Identify which cell holds the provided text, then report its (X, Y) central coordinate. 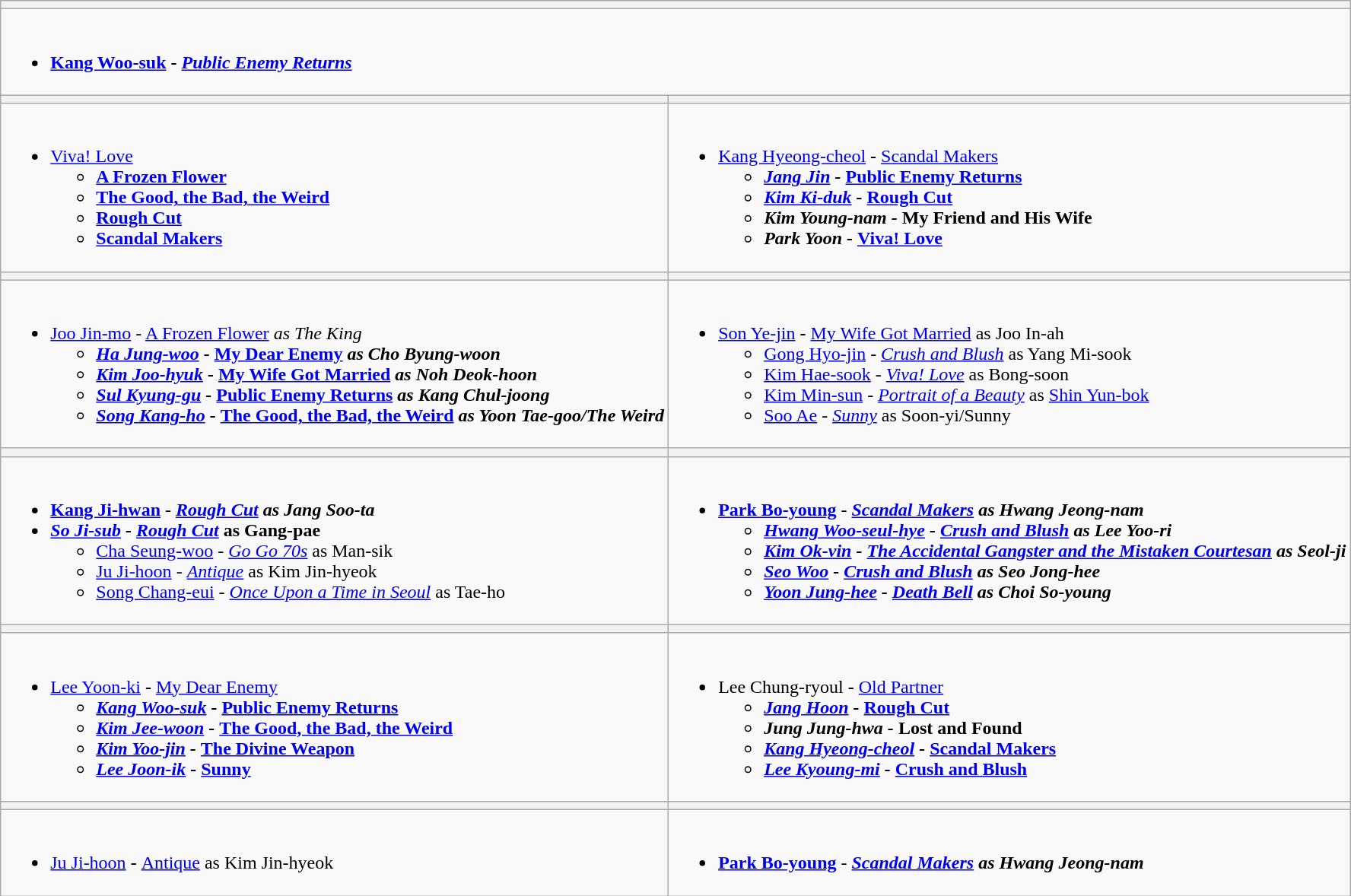
Viva! LoveA Frozen FlowerThe Good, the Bad, the WeirdRough CutScandal Makers (335, 187)
Ju Ji-hoon - Antique as Kim Jin-hyeok (335, 852)
Park Bo-young - Scandal Makers as Hwang Jeong-nam (1009, 852)
Lee Chung-ryoul - Old PartnerJang Hoon - Rough CutJung Jung-hwa - Lost and FoundKang Hyeong-cheol - Scandal MakersLee Kyoung-mi - Crush and Blush (1009, 716)
Kang Hyeong-cheol - Scandal MakersJang Jin - Public Enemy ReturnsKim Ki-duk - Rough CutKim Young-nam - My Friend and His WifePark Yoon - Viva! Love (1009, 187)
Kang Woo-suk - Public Enemy Returns (675, 52)
